Provide the (x, y) coordinate of the cell's center where the given text is located.  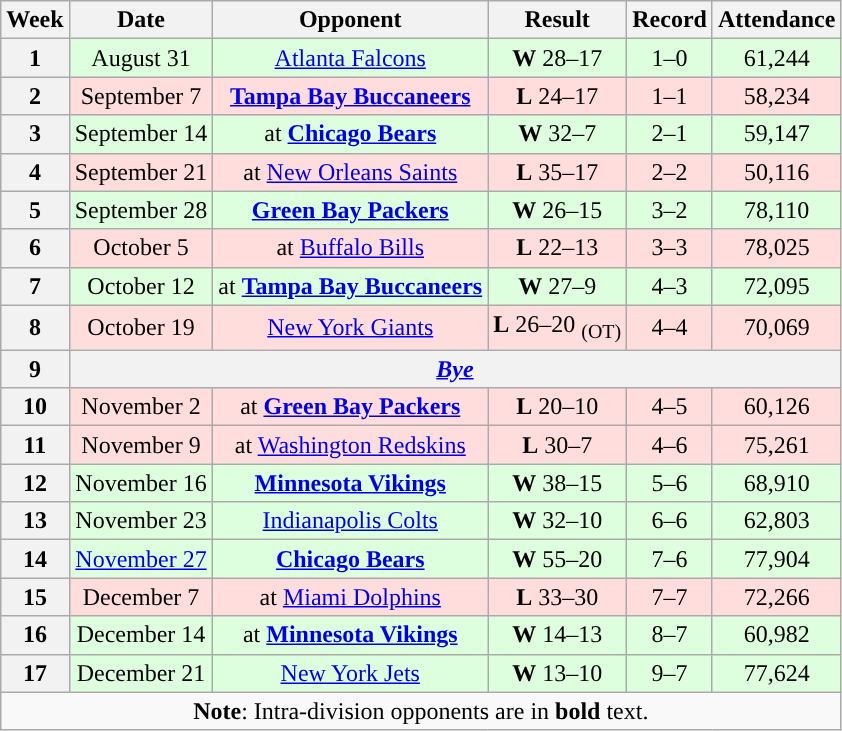
Result (558, 20)
November 16 (141, 483)
W 28–17 (558, 58)
November 23 (141, 521)
November 9 (141, 445)
7 (35, 286)
Green Bay Packers (350, 210)
October 19 (141, 327)
72,095 (776, 286)
11 (35, 445)
17 (35, 673)
3 (35, 134)
W 27–9 (558, 286)
77,624 (776, 673)
Record (670, 20)
60,126 (776, 407)
15 (35, 597)
2–1 (670, 134)
8–7 (670, 635)
58,234 (776, 96)
3–3 (670, 248)
November 2 (141, 407)
59,147 (776, 134)
12 (35, 483)
at Tampa Bay Buccaneers (350, 286)
78,025 (776, 248)
L 22–13 (558, 248)
5 (35, 210)
L 33–30 (558, 597)
September 7 (141, 96)
1–0 (670, 58)
Note: Intra-division opponents are in bold text. (421, 711)
4–6 (670, 445)
October 5 (141, 248)
at New Orleans Saints (350, 172)
13 (35, 521)
at Minnesota Vikings (350, 635)
Chicago Bears (350, 559)
50,116 (776, 172)
68,910 (776, 483)
August 31 (141, 58)
L 24–17 (558, 96)
7–7 (670, 597)
78,110 (776, 210)
New York Jets (350, 673)
W 26–15 (558, 210)
6 (35, 248)
December 21 (141, 673)
2–2 (670, 172)
7–6 (670, 559)
Opponent (350, 20)
L 20–10 (558, 407)
at Miami Dolphins (350, 597)
September 14 (141, 134)
Attendance (776, 20)
4–4 (670, 327)
W 32–10 (558, 521)
New York Giants (350, 327)
Atlanta Falcons (350, 58)
4–3 (670, 286)
December 7 (141, 597)
1 (35, 58)
W 55–20 (558, 559)
at Chicago Bears (350, 134)
W 14–13 (558, 635)
L 26–20 (OT) (558, 327)
Minnesota Vikings (350, 483)
L 30–7 (558, 445)
Week (35, 20)
8 (35, 327)
4 (35, 172)
1–1 (670, 96)
Bye (455, 369)
December 14 (141, 635)
W 32–7 (558, 134)
10 (35, 407)
14 (35, 559)
at Washington Redskins (350, 445)
at Buffalo Bills (350, 248)
November 27 (141, 559)
September 28 (141, 210)
9 (35, 369)
6–6 (670, 521)
September 21 (141, 172)
L 35–17 (558, 172)
October 12 (141, 286)
77,904 (776, 559)
W 38–15 (558, 483)
W 13–10 (558, 673)
Indianapolis Colts (350, 521)
61,244 (776, 58)
60,982 (776, 635)
75,261 (776, 445)
72,266 (776, 597)
3–2 (670, 210)
Date (141, 20)
5–6 (670, 483)
2 (35, 96)
62,803 (776, 521)
at Green Bay Packers (350, 407)
4–5 (670, 407)
16 (35, 635)
9–7 (670, 673)
70,069 (776, 327)
Tampa Bay Buccaneers (350, 96)
